Scan for the cell matching the given text and deliver its (x, y) coordinate at center. 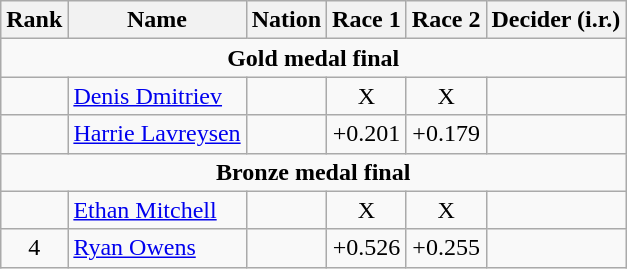
Rank (34, 20)
Decider (i.r.) (556, 20)
Harrie Lavreysen (157, 134)
Name (157, 20)
Race 2 (446, 20)
Gold medal final (314, 58)
Ethan Mitchell (157, 210)
Bronze medal final (314, 172)
+0.255 (446, 248)
Race 1 (367, 20)
4 (34, 248)
Nation (286, 20)
+0.526 (367, 248)
Ryan Owens (157, 248)
+0.179 (446, 134)
Denis Dmitriev (157, 96)
+0.201 (367, 134)
